Pinpoint the cell where the given text exists, returning its [X, Y] midpoint coordinate. 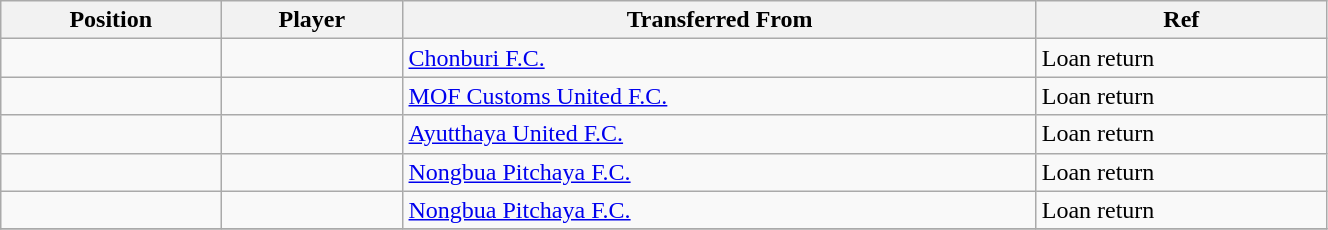
Transferred From [720, 20]
Player [312, 20]
MOF Customs United F.C. [720, 96]
Ref [1181, 20]
Position [111, 20]
Ayutthaya United F.C. [720, 134]
Chonburi F.C. [720, 58]
